Extract the (x, y) coordinate from the center of the cell holding the provided text.  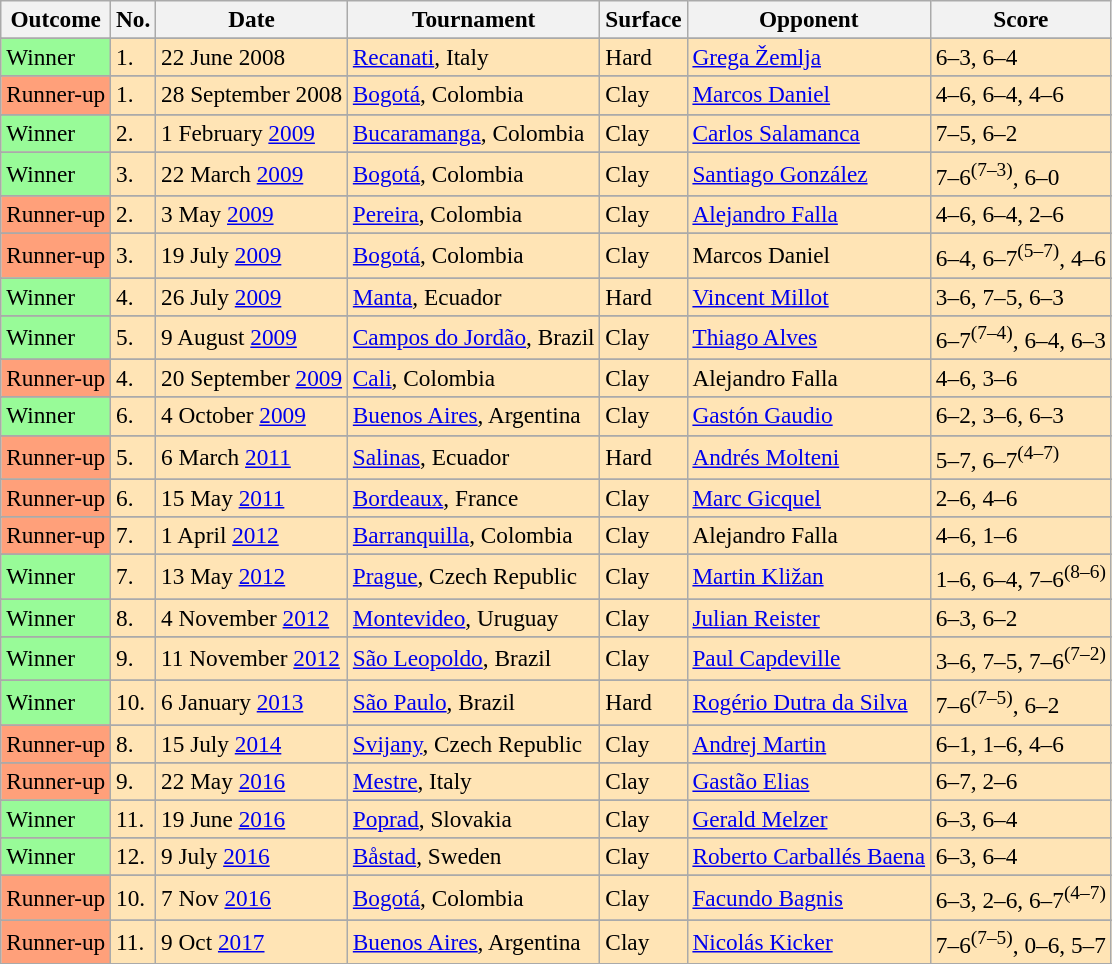
Pereira, Colombia (474, 214)
22 June 2008 (252, 57)
Marc Gicquel (808, 498)
Grega Žemlja (808, 57)
Score (1020, 19)
Svijany, Czech Republic (474, 743)
Bucaramanga, Colombia (474, 133)
1 April 2012 (252, 535)
Outcome (56, 19)
Recanati, Italy (474, 57)
15 July 2014 (252, 743)
Santiago González (808, 173)
Paul Capdeville (808, 658)
3–6, 7–5, 6–3 (1020, 296)
Vincent Millot (808, 296)
6–7, 2–6 (1020, 781)
9 August 2009 (252, 337)
Cali, Colombia (474, 378)
1 February 2009 (252, 133)
Martin Kližan (808, 576)
Andrej Martin (808, 743)
7–6(7–5), 0–6, 5–7 (1020, 941)
20 September 2009 (252, 378)
Gastón Gaudio (808, 416)
Montevideo, Uruguay (474, 617)
4–6, 6–4, 4–6 (1020, 95)
6–3, 2–6, 6–7(4–7) (1020, 897)
Thiago Alves (808, 337)
3–6, 7–5, 7–6(7–2) (1020, 658)
Gerald Melzer (808, 819)
Mestre, Italy (474, 781)
9 Oct 2017 (252, 941)
6–4, 6–7(5–7), 4–6 (1020, 255)
Barranquilla, Colombia (474, 535)
Poprad, Slovakia (474, 819)
Opponent (808, 19)
12. (134, 856)
Rogério Dutra da Silva (808, 702)
6–3, 6–2 (1020, 617)
Roberto Carballés Baena (808, 856)
1–6, 6–4, 7–6(8–6) (1020, 576)
Gastão Elias (808, 781)
4 November 2012 (252, 617)
4–6, 1–6 (1020, 535)
São Paulo, Brazil (474, 702)
6 January 2013 (252, 702)
28 September 2008 (252, 95)
Julian Reister (808, 617)
4–6, 3–6 (1020, 378)
5–7, 6–7(4–7) (1020, 457)
22 March 2009 (252, 173)
7–5, 6–2 (1020, 133)
7–6(7–5), 6–2 (1020, 702)
6–2, 3–6, 6–3 (1020, 416)
19 July 2009 (252, 255)
9 July 2016 (252, 856)
22 May 2016 (252, 781)
4 October 2009 (252, 416)
No. (134, 19)
Date (252, 19)
Nicolás Kicker (808, 941)
7–6(7–3), 6–0 (1020, 173)
26 July 2009 (252, 296)
Prague, Czech Republic (474, 576)
Campos do Jordão, Brazil (474, 337)
Manta, Ecuador (474, 296)
Tournament (474, 19)
4–6, 6–4, 2–6 (1020, 214)
Båstad, Sweden (474, 856)
7 Nov 2016 (252, 897)
11 November 2012 (252, 658)
Salinas, Ecuador (474, 457)
Bordeaux, France (474, 498)
Surface (644, 19)
19 June 2016 (252, 819)
Carlos Salamanca (808, 133)
6 March 2011 (252, 457)
6–1, 1–6, 4–6 (1020, 743)
São Leopoldo, Brazil (474, 658)
Facundo Bagnis (808, 897)
6–7(7–4), 6–4, 6–3 (1020, 337)
13 May 2012 (252, 576)
2–6, 4–6 (1020, 498)
3 May 2009 (252, 214)
Andrés Molteni (808, 457)
15 May 2011 (252, 498)
